Identify which cell holds the provided text, then report its (x, y) central coordinate. 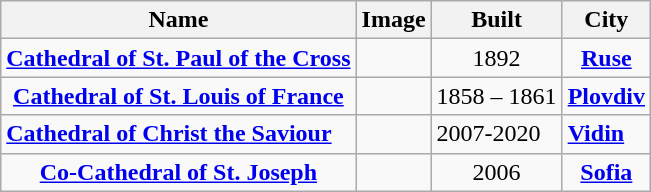
Built (496, 20)
1858 – 1861 (496, 96)
Vidin (606, 134)
2006 (496, 172)
2007-2020 (496, 134)
City (606, 20)
Co-Cathedral of St. Joseph (178, 172)
Cathedral of Christ the Saviour (178, 134)
Cathedral of St. Paul of the Cross (178, 58)
Sofia (606, 172)
Cathedral of St. Louis of France (178, 96)
Name (178, 20)
1892 (496, 58)
Ruse (606, 58)
Plovdiv (606, 96)
Image (394, 20)
